For the text-containing cell, return its midpoint in (X, Y) coordinate format. 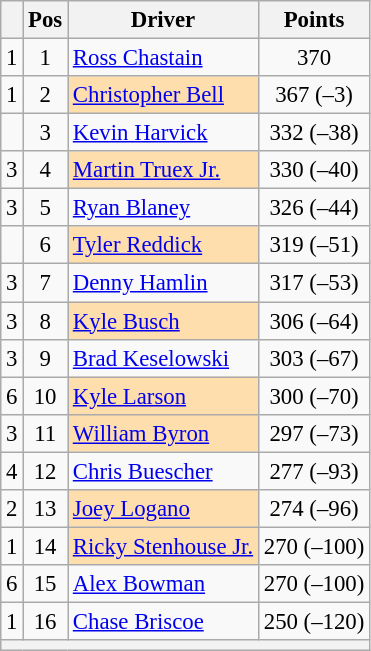
Joey Logano (164, 509)
Pos (46, 20)
Denny Hamlin (164, 283)
326 (–44) (314, 208)
12 (46, 471)
277 (–93) (314, 471)
8 (46, 321)
367 (–3) (314, 95)
306 (–64) (314, 321)
Chase Briscoe (164, 621)
330 (–40) (314, 170)
Ross Chastain (164, 58)
William Byron (164, 433)
15 (46, 584)
9 (46, 358)
Points (314, 20)
Ricky Stenhouse Jr. (164, 546)
Christopher Bell (164, 95)
Martin Truex Jr. (164, 170)
Kevin Harvick (164, 133)
370 (314, 58)
10 (46, 396)
Alex Bowman (164, 584)
13 (46, 509)
332 (–38) (314, 133)
Ryan Blaney (164, 208)
Driver (164, 20)
317 (–53) (314, 283)
300 (–70) (314, 396)
11 (46, 433)
274 (–96) (314, 509)
16 (46, 621)
Kyle Busch (164, 321)
Kyle Larson (164, 396)
7 (46, 283)
Brad Keselowski (164, 358)
297 (–73) (314, 433)
319 (–51) (314, 245)
5 (46, 208)
250 (–120) (314, 621)
303 (–67) (314, 358)
Chris Buescher (164, 471)
14 (46, 546)
Tyler Reddick (164, 245)
